Output the (X, Y) coordinate of the center of the cell containing the given text.  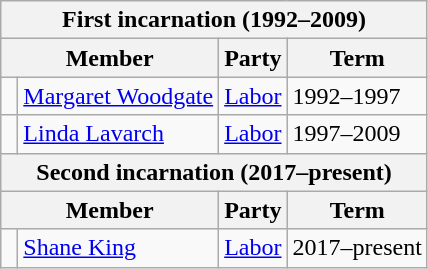
Margaret Woodgate (118, 96)
1992–1997 (357, 96)
Shane King (118, 248)
Linda Lavarch (118, 134)
1997–2009 (357, 134)
Second incarnation (2017–present) (214, 172)
First incarnation (1992–2009) (214, 20)
2017–present (357, 248)
